Scan for the cell matching the given text and deliver its [X, Y] coordinate at center. 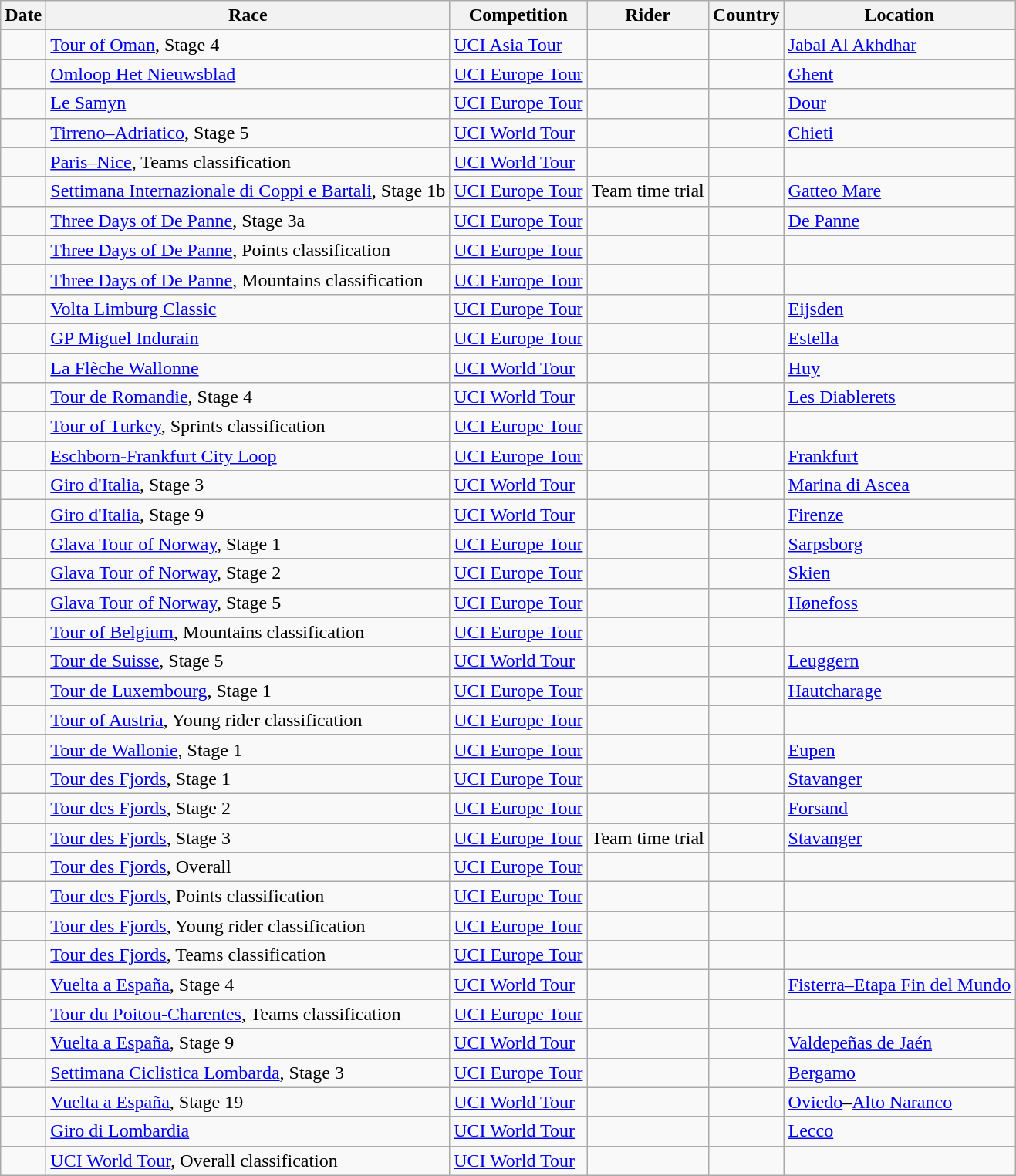
Tour of Belgium, Mountains classification [248, 632]
Glava Tour of Norway, Stage 5 [248, 603]
Skien [900, 573]
Settimana Internazionale di Coppi e Bartali, Stage 1b [248, 191]
Forsand [900, 808]
Tirreno–Adriatico, Stage 5 [248, 133]
Tour of Turkey, Sprints classification [248, 427]
Three Days of De Panne, Mountains classification [248, 279]
Location [900, 15]
Tour des Fjords, Stage 1 [248, 779]
Valdepeñas de Jaén [900, 1043]
UCI Asia Tour [518, 45]
Vuelta a España, Stage 9 [248, 1043]
Vuelta a España, Stage 4 [248, 985]
Leuggern [900, 661]
Frankfurt [900, 456]
Estella [900, 338]
Eijsden [900, 309]
Sarpsborg [900, 544]
UCI World Tour, Overall classification [248, 1161]
Three Days of De Panne, Stage 3a [248, 221]
Tour of Austria, Young rider classification [248, 720]
Tour des Fjords, Stage 3 [248, 837]
Volta Limburg Classic [248, 309]
Giro di Lombardia [248, 1131]
Tour des Fjords, Points classification [248, 897]
Tour de Romandie, Stage 4 [248, 397]
Hautcharage [900, 691]
Jabal Al Akhdhar [900, 45]
Marina di Ascea [900, 485]
Huy [900, 368]
Gatteo Mare [900, 191]
Tour de Wallonie, Stage 1 [248, 749]
Bergamo [900, 1073]
Tour des Fjords, Overall [248, 867]
Eschborn-Frankfurt City Loop [248, 456]
De Panne [900, 221]
Rider [648, 15]
Les Diablerets [900, 397]
Three Days of De Panne, Points classification [248, 250]
Hønefoss [900, 603]
Eupen [900, 749]
Country [746, 15]
GP Miguel Indurain [248, 338]
Competition [518, 15]
Giro d'Italia, Stage 9 [248, 515]
Glava Tour of Norway, Stage 1 [248, 544]
Ghent [900, 74]
Tour de Luxembourg, Stage 1 [248, 691]
Tour de Suisse, Stage 5 [248, 661]
La Flèche Wallonne [248, 368]
Tour des Fjords, Young rider classification [248, 926]
Le Samyn [248, 103]
Oviedo–Alto Naranco [900, 1102]
Race [248, 15]
Lecco [900, 1131]
Vuelta a España, Stage 19 [248, 1102]
Glava Tour of Norway, Stage 2 [248, 573]
Date [23, 15]
Chieti [900, 133]
Firenze [900, 515]
Tour du Poitou-Charentes, Teams classification [248, 1014]
Dour [900, 103]
Tour of Oman, Stage 4 [248, 45]
Paris–Nice, Teams classification [248, 162]
Tour des Fjords, Stage 2 [248, 808]
Giro d'Italia, Stage 3 [248, 485]
Omloop Het Nieuwsblad [248, 74]
Settimana Ciclistica Lombarda, Stage 3 [248, 1073]
Tour des Fjords, Teams classification [248, 955]
Fisterra–Etapa Fin del Mundo [900, 985]
